Capture the cell that displays the provided text and extract its [X, Y] central coordinate. 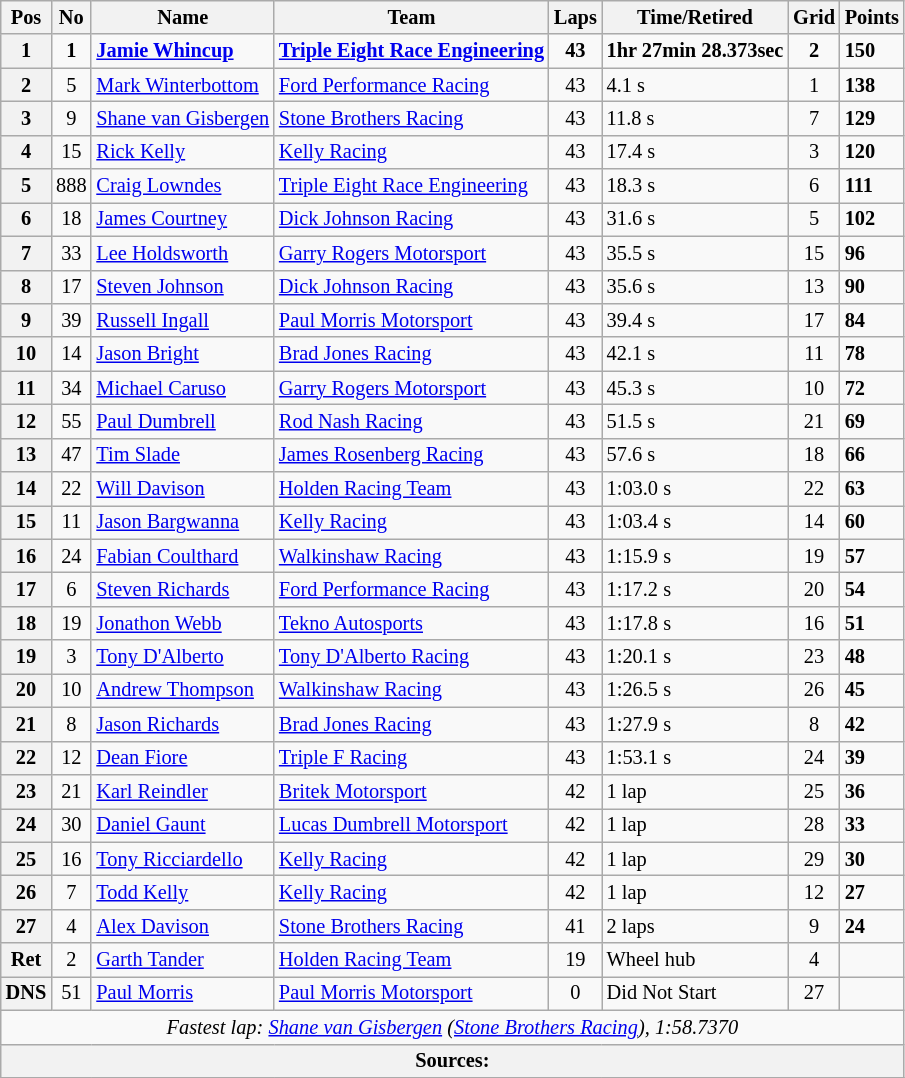
90 [872, 287]
17.4 s [696, 152]
36 [872, 791]
11.8 s [696, 118]
35.6 s [696, 287]
Did Not Start [696, 993]
45 [872, 690]
Russell Ingall [182, 320]
Mark Winterbottom [182, 85]
Shane van Gisbergen [182, 118]
55 [71, 421]
Tekno Autosports [412, 623]
Wheel hub [696, 960]
72 [872, 388]
57.6 s [696, 455]
Todd Kelly [182, 892]
Andrew Thompson [182, 690]
James Courtney [182, 219]
Pos [26, 17]
1:26.5 s [696, 690]
63 [872, 489]
Daniel Gaunt [182, 825]
18.3 s [696, 186]
66 [872, 455]
James Rosenberg Racing [412, 455]
111 [872, 186]
1:17.2 s [696, 589]
No [71, 17]
2 laps [696, 926]
Steven Johnson [182, 287]
Alex Davison [182, 926]
102 [872, 219]
1:03.4 s [696, 522]
Time/Retired [696, 17]
29 [814, 859]
Paul Morris [182, 993]
120 [872, 152]
Lee Holdsworth [182, 253]
Jonathon Webb [182, 623]
1:27.9 s [696, 724]
0 [576, 993]
129 [872, 118]
69 [872, 421]
138 [872, 85]
1:03.0 s [696, 489]
Ret [26, 960]
DNS [26, 993]
Michael Caruso [182, 388]
Laps [576, 17]
Jason Bright [182, 354]
78 [872, 354]
Tony Ricciardello [182, 859]
Grid [814, 17]
Rod Nash Racing [412, 421]
4.1 s [696, 85]
Karl Reindler [182, 791]
47 [71, 455]
Fastest lap: Shane van Gisbergen (Stone Brothers Racing), 1:58.7370 [452, 1027]
45.3 s [696, 388]
Garth Tander [182, 960]
150 [872, 51]
Will Davison [182, 489]
1:15.9 s [696, 556]
Craig Lowndes [182, 186]
41 [576, 926]
Tony D'Alberto [182, 657]
Fabian Coulthard [182, 556]
96 [872, 253]
84 [872, 320]
Paul Dumbrell [182, 421]
Jason Bargwanna [182, 522]
Sources: [452, 1061]
Points [872, 17]
Jamie Whincup [182, 51]
Team [412, 17]
42.1 s [696, 354]
1hr 27min 28.373sec [696, 51]
Steven Richards [182, 589]
Jason Richards [182, 724]
Name [182, 17]
Lucas Dumbrell Motorsport [412, 825]
Dean Fiore [182, 758]
Triple F Racing [412, 758]
Tony D'Alberto Racing [412, 657]
35.5 s [696, 253]
Rick Kelly [182, 152]
34 [71, 388]
57 [872, 556]
60 [872, 522]
1:20.1 s [696, 657]
39.4 s [696, 320]
Tim Slade [182, 455]
Britek Motorsport [412, 791]
28 [814, 825]
48 [872, 657]
888 [71, 186]
1:53.1 s [696, 758]
31.6 s [696, 219]
1:17.8 s [696, 623]
51.5 s [696, 421]
54 [872, 589]
